For the text-containing cell, return its midpoint in [X, Y] coordinate format. 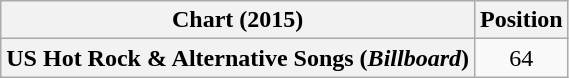
Position [521, 20]
64 [521, 58]
US Hot Rock & Alternative Songs (Billboard) [238, 58]
Chart (2015) [238, 20]
